Locate the cell with the specified text and output its [X, Y] center coordinate. 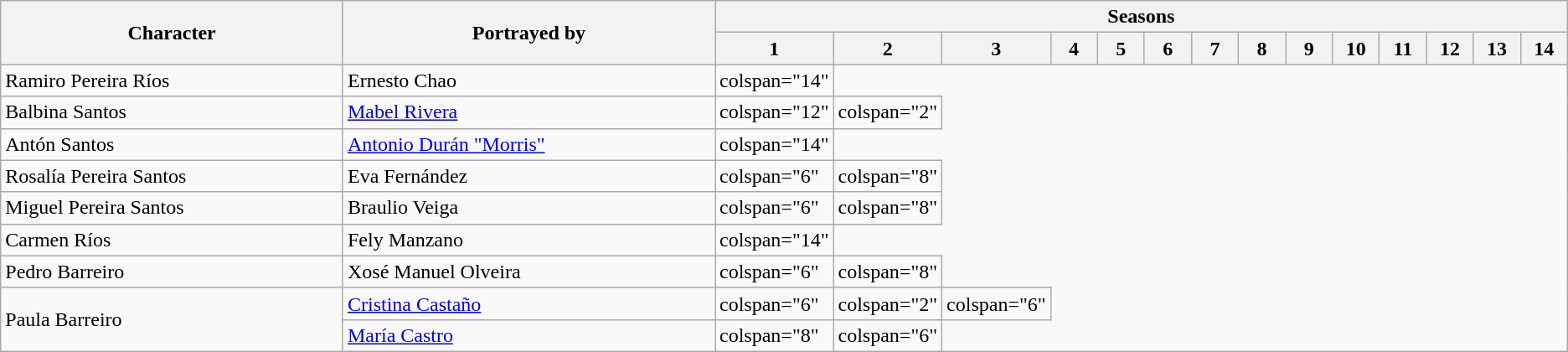
2 [888, 49]
6 [1168, 49]
Antón Santos [173, 144]
Carmen Ríos [173, 240]
Miguel Pereira Santos [173, 208]
Balbina Santos [173, 112]
Ernesto Chao [529, 80]
10 [1356, 49]
Paula Barreiro [173, 319]
9 [1309, 49]
5 [1121, 49]
Mabel Rivera [529, 112]
colspan="12" [775, 112]
Rosalía Pereira Santos [173, 176]
13 [1497, 49]
8 [1261, 49]
Braulio Veiga [529, 208]
María Castro [529, 335]
Seasons [1142, 17]
Fely Manzano [529, 240]
Eva Fernández [529, 176]
Character [173, 33]
7 [1215, 49]
Xosé Manuel Olveira [529, 272]
12 [1450, 49]
3 [997, 49]
14 [1544, 49]
Pedro Barreiro [173, 272]
Cristina Castaño [529, 303]
11 [1403, 49]
Ramiro Pereira Ríos [173, 80]
Antonio Durán "Morris" [529, 144]
4 [1074, 49]
1 [775, 49]
Portrayed by [529, 33]
